Return (X, Y) of the center of cell containing provided text 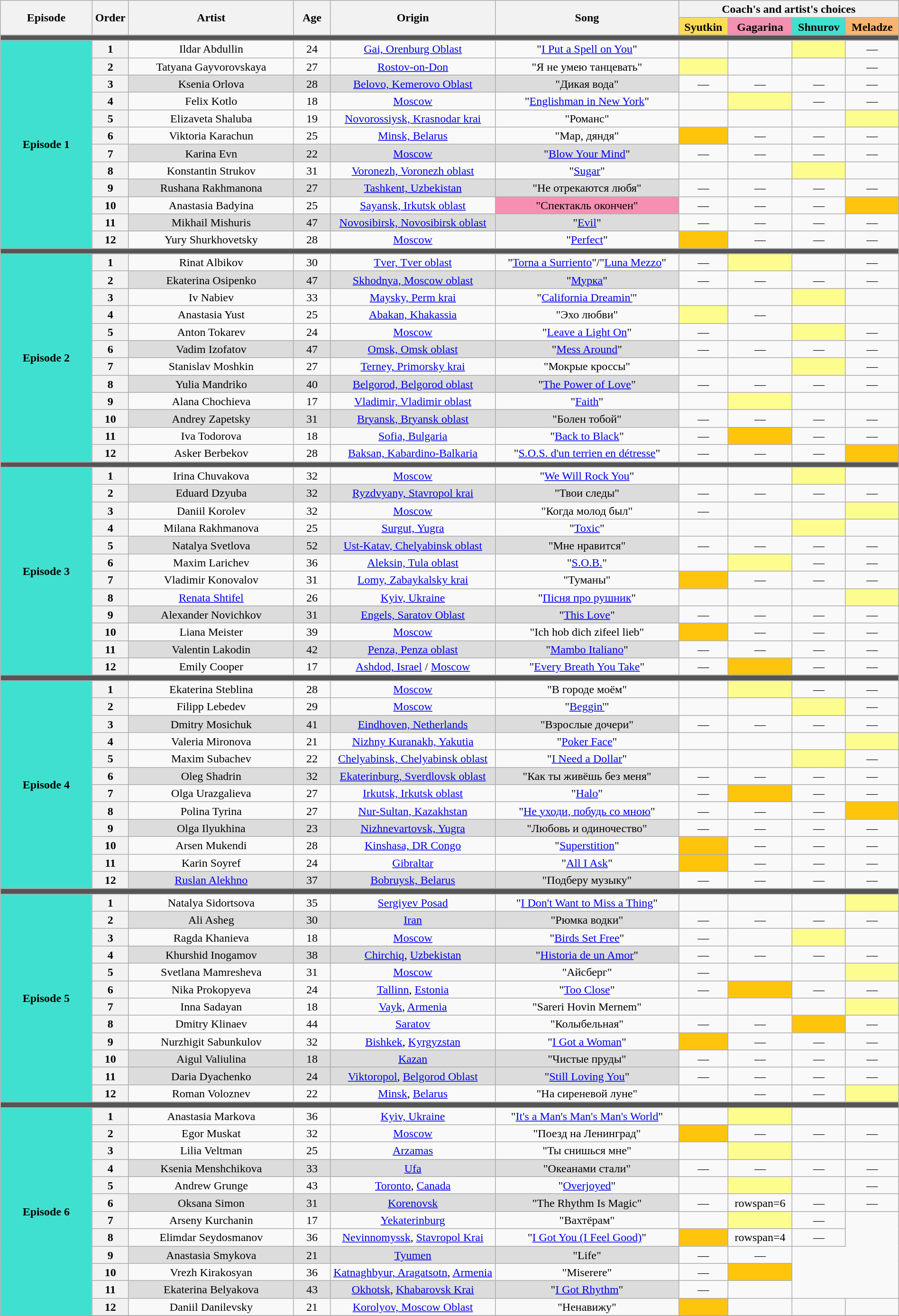
Anastasia Markova (211, 1116)
"Poker Face" (587, 741)
Natalya Svetlova (211, 546)
Episode 2 (46, 358)
Chirchiq, Uzbekistan (413, 955)
Ekaterina Osipenko (211, 280)
Shnurov (818, 27)
rowspan=6 (761, 1203)
Ragda Khanieva (211, 937)
"Blow Your Mind" (587, 153)
Tallinn, Estonia (413, 990)
Sofia, Bulgaria (413, 436)
Ryzdvyany, Stavropol krai (413, 493)
"Every Breath You Take" (587, 667)
35 (312, 902)
"I Got You (I Feel Good)" (587, 1237)
"Мурка" (587, 280)
Oleg Shadrin (211, 776)
Saratov (413, 1024)
"Поезд на Ленинград" (587, 1134)
"Toxic" (587, 528)
Tatyana Gayvorovskaya (211, 66)
Ali Asheg (211, 920)
Khurshid Inogamov (211, 955)
Renata Shtifel (211, 597)
Anastasia Yust (211, 314)
Coach's and artist's choices (789, 9)
Maxim Subachev (211, 759)
Surgut, Yugra (413, 528)
Age (312, 18)
Vrezh Kirakosyan (211, 1272)
Vayk, Armenia (413, 1007)
Konstantin Strukov (211, 171)
"В городе моём" (587, 689)
Milana Rakhmanova (211, 528)
Oksana Simon (211, 1203)
Yekaterinburg (413, 1220)
Ufa (413, 1168)
Irkutsk, Irkutsk oblast (413, 793)
"The Rhythm Is Magic" (587, 1203)
"Ich hob dich zifeel lieb" (587, 632)
52 (312, 546)
Nurzhigit Sabunkulov (211, 1042)
"Не отрекаются любя" (587, 188)
"Болен тобой" (587, 418)
"Faith" (587, 401)
Rinat Albikov (211, 263)
"Дикая вода" (587, 83)
Anastasia Badyina (211, 205)
"Mess Around" (587, 349)
Belgorod, Belgorod oblast (413, 384)
Iv Nabiev (211, 297)
"S.O.B." (587, 563)
"Рюмка водки" (587, 920)
"I Don't Want to Miss a Thing" (587, 902)
Tyumen (413, 1254)
"Вахтёрам" (587, 1220)
19 (312, 119)
Valeria Mironova (211, 741)
Artist (211, 18)
Bryansk, Bryansk oblast (413, 418)
Skhodnya, Moscow oblast (413, 280)
Karin Soyref (211, 862)
"Birds Set Free" (587, 937)
Elimdar Seydosmanov (211, 1237)
"Любовь и одиночество" (587, 828)
Gibraltar (413, 862)
"Я не умею танцевать" (587, 66)
Andrew Grunge (211, 1185)
Alana Chochieva (211, 401)
"I Got a Woman" (587, 1042)
Episode 4 (46, 785)
Penza, Penza oblast (413, 649)
"Evil" (587, 223)
"Эхо любви" (587, 314)
Kazan (413, 1059)
Arzamas (413, 1151)
Valentin Lakodin (211, 649)
Meladze (872, 27)
Polina Tyrina (211, 810)
Dmitry Mosichuk (211, 724)
Tver, Tver oblast (413, 263)
"I Got Rhythm" (587, 1289)
"Halo" (587, 793)
Aleksin, Tula oblast (413, 563)
"Too Close" (587, 990)
Tashkent, Uzbekistan (413, 188)
Chelyabinsk, Chelyabinsk oblast (413, 759)
Katnaghbyur, Aragatsotn, Armenia (413, 1272)
Kinshasa, DR Congo (413, 845)
"Подберу музыку" (587, 880)
Nur-Sultan, Kazakhstan (413, 810)
Nizhnevartovsk, Yugra (413, 828)
Novosibirsk, Novosibirsk oblast (413, 223)
"California Dreamin'" (587, 297)
"Still Loving You" (587, 1076)
Roman Voloznev (211, 1093)
Dmitry Klinaev (211, 1024)
Natalya Sidortsova (211, 902)
Irina Chuvakova (211, 476)
"Historia de un Amor" (587, 955)
Ust-Katav, Chelyabinsk oblast (413, 546)
41 (312, 724)
Inna Sadayan (211, 1007)
Ildar Abdullin (211, 49)
"I Put a Spell on You" (587, 49)
Felix Kotlo (211, 102)
Ekaterinburg, Sverdlovsk oblast (413, 776)
Toronto, Canada (413, 1185)
Iva Todorova (211, 436)
"S.O.S. d'un terrien en détresse" (587, 454)
Daniil Korolev (211, 510)
Nevinnomyssk, Stavropol Krai (413, 1237)
Filipp Lebedev (211, 707)
Episode 5 (46, 998)
"Не уходи, побудь со мною" (587, 810)
Nizhny Kuranakh, Yakutia (413, 741)
"All I Ask" (587, 862)
"Overjoyed" (587, 1185)
42 (312, 649)
Alexander Novichkov (211, 615)
Yury Shurkhovetsky (211, 240)
"Torna a Surriento"/"Luna Mezzo" (587, 263)
Korolyov, Moscow Oblast (413, 1307)
"Sugar" (587, 171)
Gagarina (761, 27)
Eduard Dzyuba (211, 493)
"Пісня про рушник" (587, 597)
Bobruysk, Belarus (413, 880)
"Туманы" (587, 580)
"I Need a Dollar" (587, 759)
Stanislav Moshkin (211, 366)
"Perfect" (587, 240)
Engels, Saratov Oblast (413, 615)
"Superstition" (587, 845)
"Life" (587, 1254)
Origin (413, 18)
"This Love" (587, 615)
"Океанами стали" (587, 1168)
Asker Berbekov (211, 454)
"Как ты живёшь без меня" (587, 776)
Anastasia Smykova (211, 1254)
"Englishman in New York" (587, 102)
Daniil Danilevsky (211, 1307)
"Твои следы" (587, 493)
Episode 6 (46, 1212)
Bishkek, Kyrgyzstan (413, 1042)
"Ненавижу" (587, 1307)
38 (312, 955)
Episode (46, 18)
"Когда молод был" (587, 510)
Terney, Primorsky krai (413, 366)
37 (312, 880)
Daria Dyachenko (211, 1076)
Yulia Mandriko (211, 384)
"Мокрые кроссы" (587, 366)
"It's a Man's Man's Man's World" (587, 1116)
Ashdod, Israel / Moscow (413, 667)
Vladimir Konovalov (211, 580)
Episode 1 (46, 144)
Okhotsk, Khabarovsk Krai (413, 1289)
Korenovsk (413, 1203)
Nika Prokopyeva (211, 990)
"The Power of Love" (587, 384)
Syutkin (703, 27)
"Взрослые дочери" (587, 724)
Viktoria Karachun (211, 136)
Omsk, Omsk oblast (413, 349)
Sayansk, Irkutsk oblast (413, 205)
Arsen Mukendi (211, 845)
"Романс" (587, 119)
Lilia Veltman (211, 1151)
Song (587, 18)
Olga Urazgalieva (211, 793)
Iran (413, 920)
Ksenia Menshchikova (211, 1168)
26 (312, 597)
Sergiyev Posad (413, 902)
"Leave a Light On" (587, 332)
40 (312, 384)
Elizaveta Shaluba (211, 119)
44 (312, 1024)
Novorossiysk, Krasnodar krai (413, 119)
Ekaterina Belyakova (211, 1289)
"Мне нравится" (587, 546)
Baksan, Kabardino-Balkaria (413, 454)
39 (312, 632)
Viktoropol, Belgorod Oblast (413, 1076)
Maxim Larichev (211, 563)
"Колыбельная" (587, 1024)
Mikhail Mishuris (211, 223)
"Mambo Italiano" (587, 649)
Liana Meister (211, 632)
"Back to Black" (587, 436)
Karina Evn (211, 153)
Voronezh, Voronezh oblast (413, 171)
Gai, Orenburg Oblast (413, 49)
Ekaterina Steblina (211, 689)
Arseny Kurchanin (211, 1220)
"Miserere" (587, 1272)
Rushana Rakhmanona (211, 188)
Olga Ilyukhina (211, 828)
23 (312, 828)
rowspan=4 (761, 1237)
"Мар, дяндя" (587, 136)
"Спектакль окончен" (587, 205)
Anton Tokarev (211, 332)
"We Will Rock You" (587, 476)
Svetlana Mamresheva (211, 972)
Belovo, Kemerovo Oblast (413, 83)
"Sareri Hovin Mernem" (587, 1007)
"Ты снишься мне" (587, 1151)
29 (312, 707)
Episode 3 (46, 571)
Lomy, Zabaykalsky krai (413, 580)
Andrey Zapetsky (211, 418)
Aigul Valiulina (211, 1059)
"На сиреневой луне" (587, 1093)
Rostov-on-Don (413, 66)
Abakan, Khakassia (413, 314)
Maysky, Perm krai (413, 297)
Vadim Izofatov (211, 349)
Order (110, 18)
Emily Cooper (211, 667)
"Айсберг" (587, 972)
"Beggin'" (587, 707)
Eindhoven, Netherlands (413, 724)
Ruslan Alekhno (211, 880)
Egor Muskat (211, 1134)
"Чистые пруды" (587, 1059)
Ksenia Orlova (211, 83)
Vladimir, Vladimir oblast (413, 401)
